Return the [X, Y] coordinate for the center point of the cell that contains the specified text.  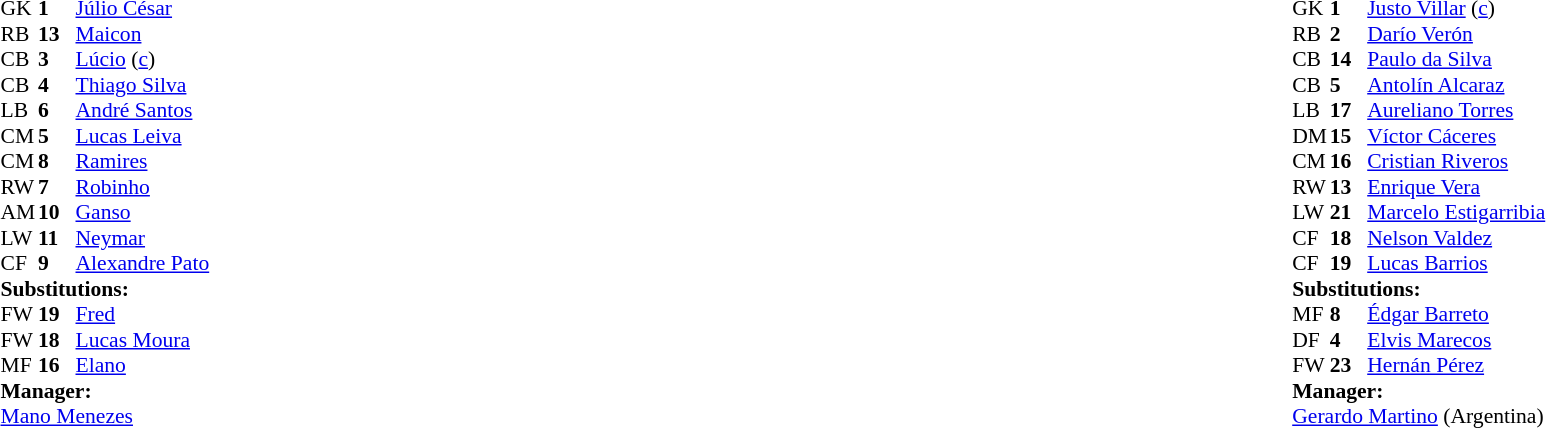
3 [57, 59]
10 [57, 213]
DF [1311, 340]
Lúcio (c) [143, 59]
Robinho [143, 187]
Nelson Valdez [1456, 238]
Hernán Pérez [1456, 365]
Marcelo Estigarribia [1456, 213]
Lucas Leiva [143, 136]
Lucas Moura [143, 340]
7 [57, 187]
Enrique Vera [1456, 187]
Thiago Silva [143, 85]
Aureliano Torres [1456, 111]
Antolín Alcaraz [1456, 85]
Alexandre Pato [143, 263]
André Santos [143, 111]
Darío Verón [1456, 34]
15 [1349, 136]
17 [1349, 111]
Ramires [143, 161]
11 [57, 238]
Édgar Barreto [1456, 315]
Neymar [143, 238]
2 [1349, 34]
9 [57, 263]
Víctor Cáceres [1456, 136]
Paulo da Silva [1456, 59]
Fred [143, 315]
Ganso [143, 213]
6 [57, 111]
21 [1349, 213]
Cristian Riveros [1456, 161]
14 [1349, 59]
DM [1311, 136]
Lucas Barrios [1456, 263]
23 [1349, 365]
Elano [143, 365]
AM [19, 213]
Elvis Marecos [1456, 340]
Maicon [143, 34]
